Return the (x, y) coordinate for the center point of the cell that contains the specified text.  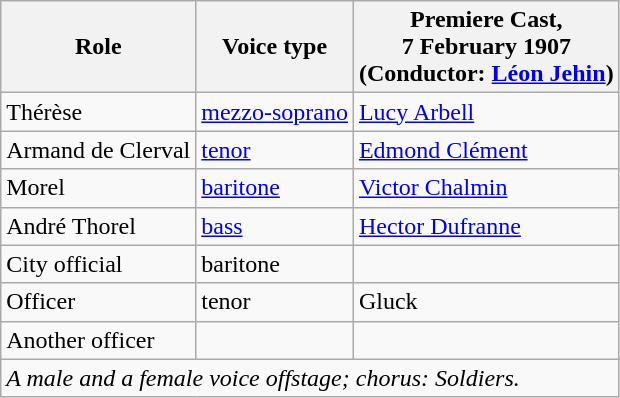
Premiere Cast, 7 February 1907(Conductor: Léon Jehin) (486, 47)
Officer (98, 302)
Hector Dufranne (486, 226)
Lucy Arbell (486, 112)
Voice type (275, 47)
Another officer (98, 340)
Edmond Clément (486, 150)
mezzo-soprano (275, 112)
City official (98, 264)
Gluck (486, 302)
A male and a female voice offstage; chorus: Soldiers. (310, 378)
Morel (98, 188)
André Thorel (98, 226)
Armand de Clerval (98, 150)
Thérèse (98, 112)
Role (98, 47)
Victor Chalmin (486, 188)
bass (275, 226)
